Return [x, y] of the center of cell containing provided text 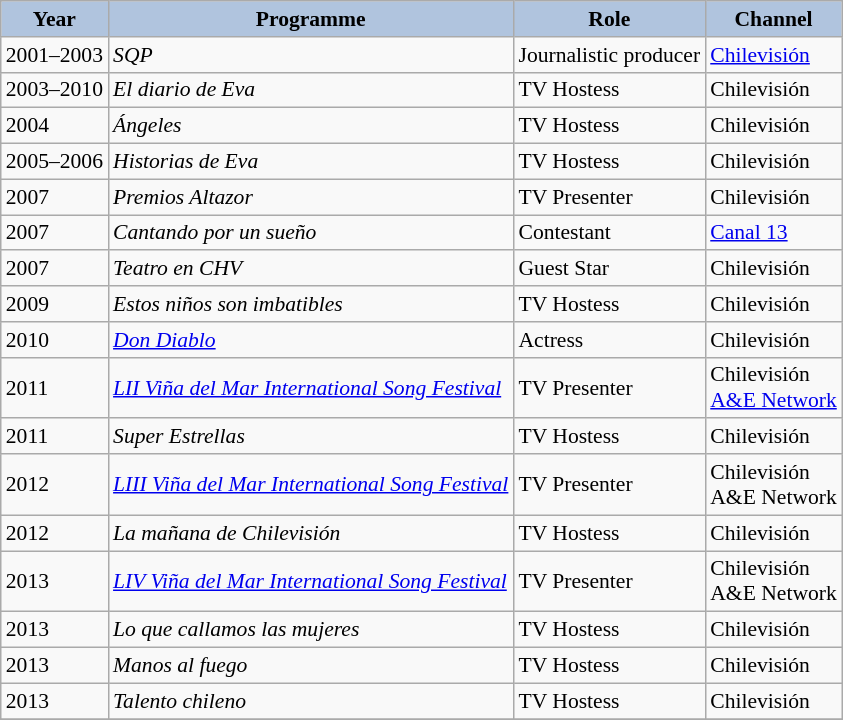
Super Estrellas [310, 437]
Historias de Eva [310, 162]
Don Diablo [310, 340]
2009 [54, 304]
2003–2010 [54, 90]
Talento chileno [310, 701]
Cantando por un sueño [310, 233]
Guest Star [609, 269]
Canal 13 [774, 233]
Role [609, 19]
2010 [54, 340]
Manos al fuego [310, 666]
LIII Viña del Mar International Song Festival [310, 484]
Channel [774, 19]
Teatro en CHV [310, 269]
Lo que callamos las mujeres [310, 630]
Year [54, 19]
Premios Altazor [310, 197]
Estos niños son imbatibles [310, 304]
2001–2003 [54, 55]
La mañana de Chilevisión [310, 533]
2005–2006 [54, 162]
LIV Viña del Mar International Song Festival [310, 582]
LII Viña del Mar International Song Festival [310, 388]
Ángeles [310, 126]
SQP [310, 55]
2004 [54, 126]
Journalistic producer [609, 55]
Actress [609, 340]
Programme [310, 19]
El diario de Eva [310, 90]
Contestant [609, 233]
